Pinpoint the cell where the given text exists, returning its (x, y) midpoint coordinate. 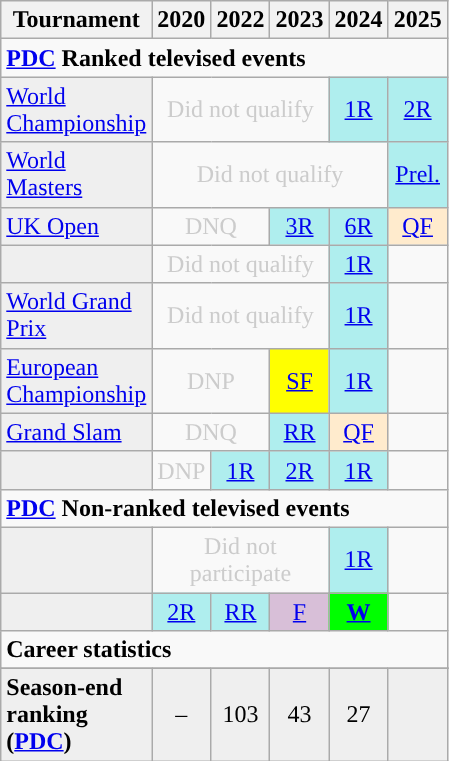
Prel. (418, 174)
43 (300, 715)
PDC Non-ranked televised events (224, 508)
W (358, 611)
Career statistics (224, 650)
2025 (418, 20)
F (300, 611)
2020 (182, 20)
3R (300, 226)
2024 (358, 20)
6R (358, 226)
Grand Slam (76, 432)
UK Open (76, 226)
27 (358, 715)
World Masters (76, 174)
2022 (240, 20)
European Championship (76, 380)
PDC Ranked televised events (224, 58)
Did not participate (240, 560)
2023 (300, 20)
103 (240, 715)
World Grand Prix (76, 316)
World Championship (76, 110)
Season-end ranking (PDC) (76, 715)
SF (300, 380)
Tournament (76, 20)
– (182, 715)
